Scan for the cell matching the given text and deliver its (X, Y) coordinate at center. 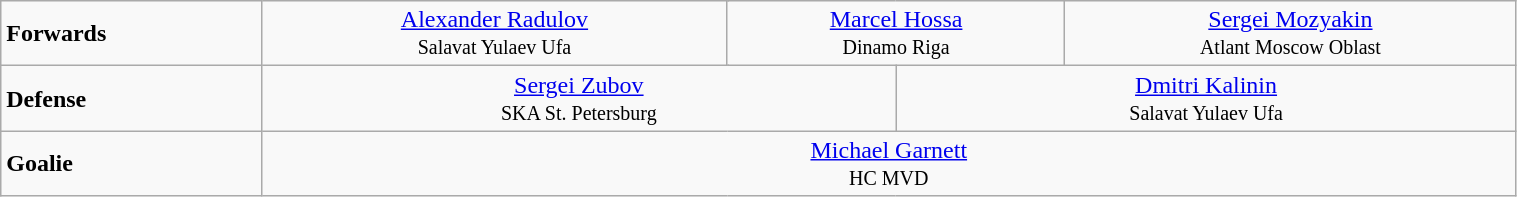
Defense (132, 98)
Goalie (132, 164)
Marcel HossaDinamo Riga (896, 34)
Michael GarnettHC MVD (889, 164)
Sergei MozyakinAtlant Moscow Oblast (1290, 34)
Dmitri KalininSalavat Yulaev Ufa (1206, 98)
Alexander RadulovSalavat Yulaev Ufa (495, 34)
Forwards (132, 34)
Sergei ZubovSKA St. Petersburg (580, 98)
